Pinpoint the cell where the given text exists, returning its [x, y] midpoint coordinate. 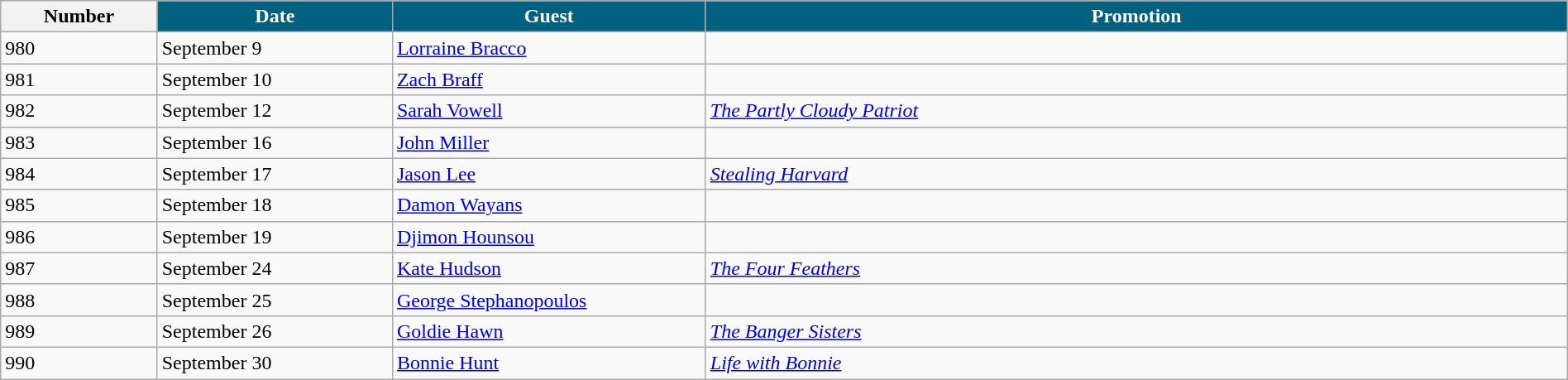
September 25 [275, 300]
Guest [549, 17]
Stealing Harvard [1136, 174]
Bonnie Hunt [549, 363]
September 30 [275, 363]
John Miller [549, 142]
983 [79, 142]
September 26 [275, 331]
September 12 [275, 111]
985 [79, 205]
The Banger Sisters [1136, 331]
988 [79, 300]
Promotion [1136, 17]
Jason Lee [549, 174]
Life with Bonnie [1136, 363]
The Four Feathers [1136, 268]
September 17 [275, 174]
September 18 [275, 205]
989 [79, 331]
984 [79, 174]
Kate Hudson [549, 268]
Date [275, 17]
981 [79, 79]
986 [79, 237]
Djimon Hounsou [549, 237]
Lorraine Bracco [549, 48]
980 [79, 48]
George Stephanopoulos [549, 300]
Goldie Hawn [549, 331]
990 [79, 363]
987 [79, 268]
September 10 [275, 79]
Sarah Vowell [549, 111]
September 19 [275, 237]
September 16 [275, 142]
Damon Wayans [549, 205]
Zach Braff [549, 79]
982 [79, 111]
September 24 [275, 268]
The Partly Cloudy Patriot [1136, 111]
Number [79, 17]
September 9 [275, 48]
